Determine the [X, Y] coordinate at the center of the cell enclosing the given text.  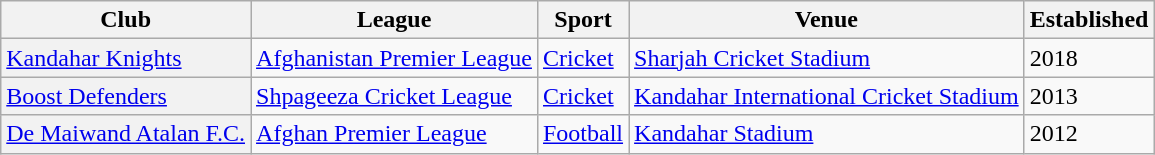
Afghan Premier League [394, 134]
2012 [1089, 134]
2013 [1089, 96]
League [394, 20]
Sport [582, 20]
Kandahar International Cricket Stadium [827, 96]
Venue [827, 20]
Sharjah Cricket Stadium [827, 58]
Boost Defenders [126, 96]
2018 [1089, 58]
Afghanistan Premier League [394, 58]
Shpageeza Cricket League [394, 96]
Kandahar Knights [126, 58]
Established [1089, 20]
Club [126, 20]
Football [582, 134]
De Maiwand Atalan F.C. [126, 134]
Kandahar Stadium [827, 134]
